Scan for the cell matching the given text and deliver its [x, y] coordinate at center. 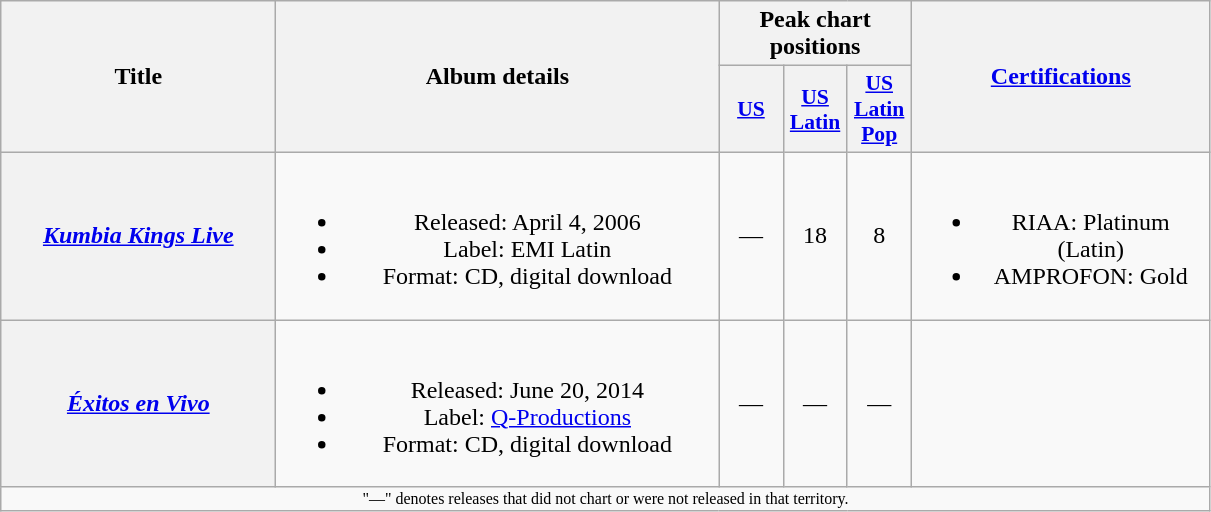
Kumbia Kings Live [138, 236]
Éxitos en Vivo [138, 404]
RIAA: Platinum (Latin)AMPROFON: Gold [1060, 236]
Album details [498, 77]
8 [879, 236]
Certifications [1060, 77]
US Latin Pop [879, 110]
"—" denotes releases that did not chart or were not released in that territory. [606, 499]
Title [138, 77]
US [751, 110]
Released: June 20, 2014Label: Q-ProductionsFormat: CD, digital download [498, 404]
Released: April 4, 2006Label: EMI LatinFormat: CD, digital download [498, 236]
18 [815, 236]
Peak chart positions [815, 34]
US Latin [815, 110]
